Extract the (x, y) coordinate from the center of the cell holding the provided text.  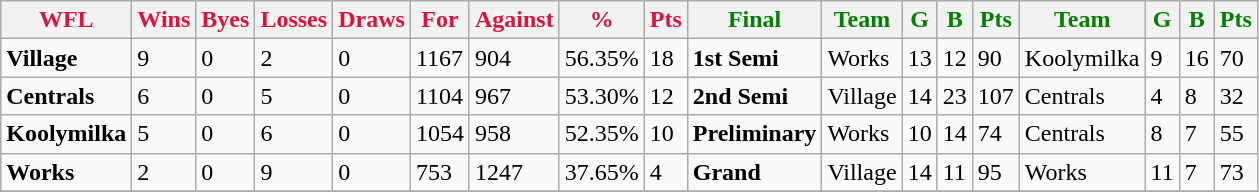
904 (514, 58)
Losses (294, 20)
% (602, 20)
Grand (754, 172)
Final (754, 20)
WFL (66, 20)
90 (996, 58)
13 (920, 58)
1st Semi (754, 58)
95 (996, 172)
1167 (440, 58)
23 (954, 96)
1104 (440, 96)
70 (1236, 58)
1247 (514, 172)
Against (514, 20)
Preliminary (754, 134)
32 (1236, 96)
958 (514, 134)
Byes (226, 20)
37.65% (602, 172)
56.35% (602, 58)
107 (996, 96)
2nd Semi (754, 96)
18 (666, 58)
Draws (372, 20)
52.35% (602, 134)
967 (514, 96)
55 (1236, 134)
1054 (440, 134)
Wins (164, 20)
753 (440, 172)
53.30% (602, 96)
74 (996, 134)
For (440, 20)
73 (1236, 172)
16 (1196, 58)
